From the cell containing the given text, extract its center point as [X, Y] coordinate. 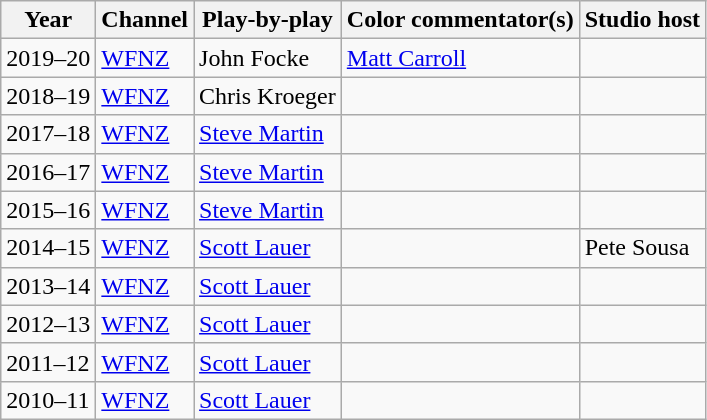
Play-by-play [268, 20]
Channel [145, 20]
Matt Carroll [460, 58]
Year [48, 20]
2014–15 [48, 248]
2012–13 [48, 324]
2019–20 [48, 58]
John Focke [268, 58]
2015–16 [48, 210]
2018–19 [48, 96]
2016–17 [48, 172]
2011–12 [48, 362]
2017–18 [48, 134]
Chris Kroeger [268, 96]
Pete Sousa [642, 248]
Studio host [642, 20]
2010–11 [48, 400]
2013–14 [48, 286]
Color commentator(s) [460, 20]
